From the cell containing the given text, extract its center point as [x, y] coordinate. 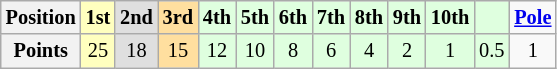
10th [450, 17]
4th [217, 17]
2 [407, 51]
0.5 [492, 51]
1st [98, 17]
3rd [178, 17]
Points [41, 51]
12 [217, 51]
2nd [136, 17]
6 [331, 51]
15 [178, 51]
25 [98, 51]
8 [293, 51]
8th [369, 17]
Position [41, 17]
5th [255, 17]
Pole [532, 17]
18 [136, 51]
9th [407, 17]
7th [331, 17]
10 [255, 51]
4 [369, 51]
6th [293, 17]
